Identify which cell holds the provided text, then report its (X, Y) central coordinate. 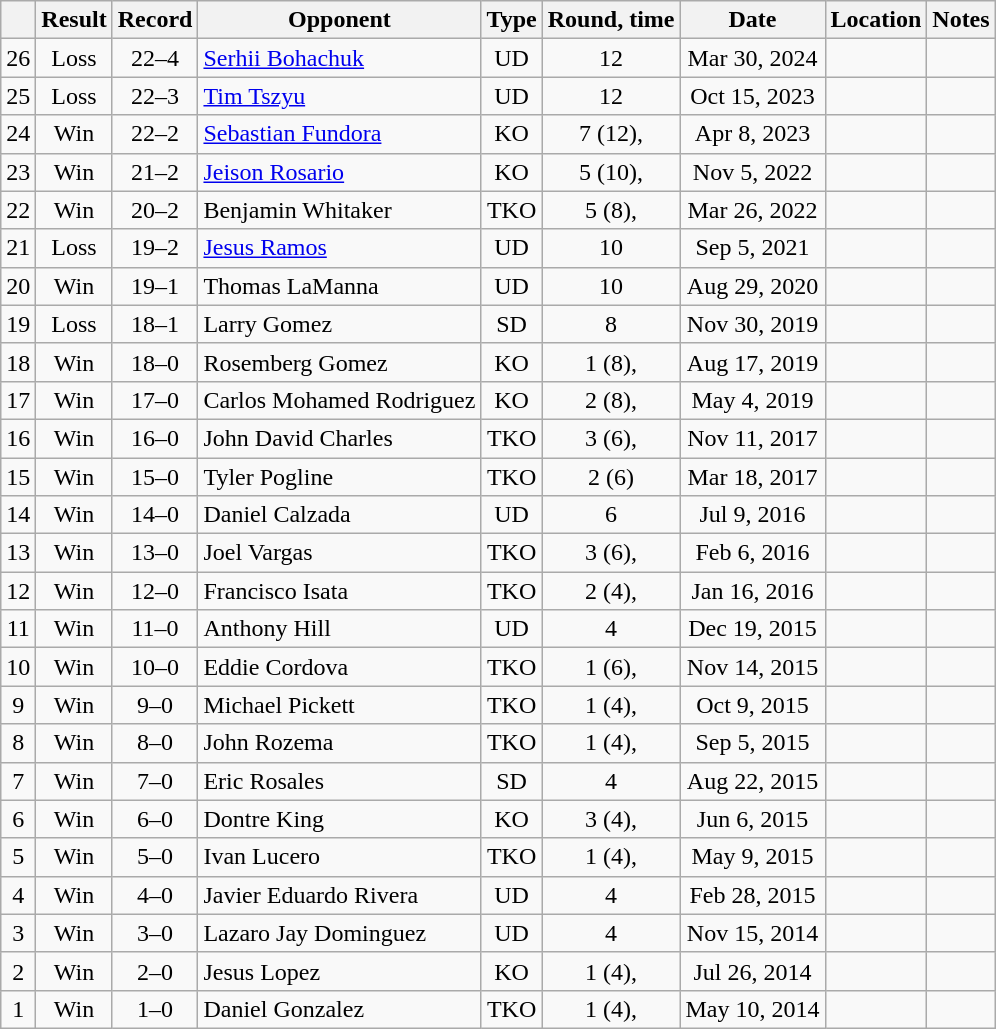
Francisco Isata (340, 591)
7 (12), (611, 134)
16–0 (155, 438)
9–0 (155, 705)
13–0 (155, 553)
Jesus Ramos (340, 248)
11–0 (155, 629)
Mar 18, 2017 (752, 477)
19–2 (155, 248)
16 (18, 438)
22 (18, 210)
Jul 9, 2016 (752, 515)
19 (18, 324)
17 (18, 400)
15 (18, 477)
10–0 (155, 667)
5 (10), (611, 172)
Sep 5, 2015 (752, 743)
Carlos Mohamed Rodriguez (340, 400)
Type (512, 20)
1 (18, 1009)
Ivan Lucero (340, 857)
Nov 14, 2015 (752, 667)
Eric Rosales (340, 781)
Opponent (340, 20)
Round, time (611, 20)
7–0 (155, 781)
Dec 19, 2015 (752, 629)
18–1 (155, 324)
Nov 30, 2019 (752, 324)
20–2 (155, 210)
Rosemberg Gomez (340, 362)
Oct 9, 2015 (752, 705)
24 (18, 134)
11 (18, 629)
Dontre King (340, 819)
Jul 26, 2014 (752, 971)
Sep 5, 2021 (752, 248)
22–2 (155, 134)
Eddie Cordova (340, 667)
18–0 (155, 362)
7 (18, 781)
6–0 (155, 819)
May 9, 2015 (752, 857)
Nov 15, 2014 (752, 933)
14 (18, 515)
Tyler Pogline (340, 477)
2 (4), (611, 591)
21–2 (155, 172)
22–4 (155, 58)
13 (18, 553)
Aug 22, 2015 (752, 781)
26 (18, 58)
May 4, 2019 (752, 400)
20 (18, 286)
15–0 (155, 477)
John David Charles (340, 438)
Daniel Calzada (340, 515)
5 (18, 857)
Javier Eduardo Rivera (340, 895)
17–0 (155, 400)
5–0 (155, 857)
Michael Pickett (340, 705)
23 (18, 172)
Jeison Rosario (340, 172)
Jun 6, 2015 (752, 819)
Jan 16, 2016 (752, 591)
9 (18, 705)
Nov 11, 2017 (752, 438)
Serhii Bohachuk (340, 58)
3–0 (155, 933)
25 (18, 96)
12–0 (155, 591)
Aug 29, 2020 (752, 286)
3 (4), (611, 819)
Result (74, 20)
Oct 15, 2023 (752, 96)
Jesus Lopez (340, 971)
1 (6), (611, 667)
Sebastian Fundora (340, 134)
2 (6) (611, 477)
8–0 (155, 743)
Tim Tszyu (340, 96)
May 10, 2014 (752, 1009)
Date (752, 20)
Thomas LaManna (340, 286)
2 (8), (611, 400)
Daniel Gonzalez (340, 1009)
Record (155, 20)
3 (18, 933)
2–0 (155, 971)
14–0 (155, 515)
Location (876, 20)
4–0 (155, 895)
Notes (961, 20)
Aug 17, 2019 (752, 362)
Benjamin Whitaker (340, 210)
John Rozema (340, 743)
Larry Gomez (340, 324)
5 (8), (611, 210)
Anthony Hill (340, 629)
1 (8), (611, 362)
18 (18, 362)
2 (18, 971)
Feb 28, 2015 (752, 895)
21 (18, 248)
Nov 5, 2022 (752, 172)
19–1 (155, 286)
Mar 26, 2022 (752, 210)
1–0 (155, 1009)
Joel Vargas (340, 553)
Lazaro Jay Dominguez (340, 933)
Feb 6, 2016 (752, 553)
22–3 (155, 96)
Apr 8, 2023 (752, 134)
Mar 30, 2024 (752, 58)
